From the cell containing the given text, extract its center point as (x, y) coordinate. 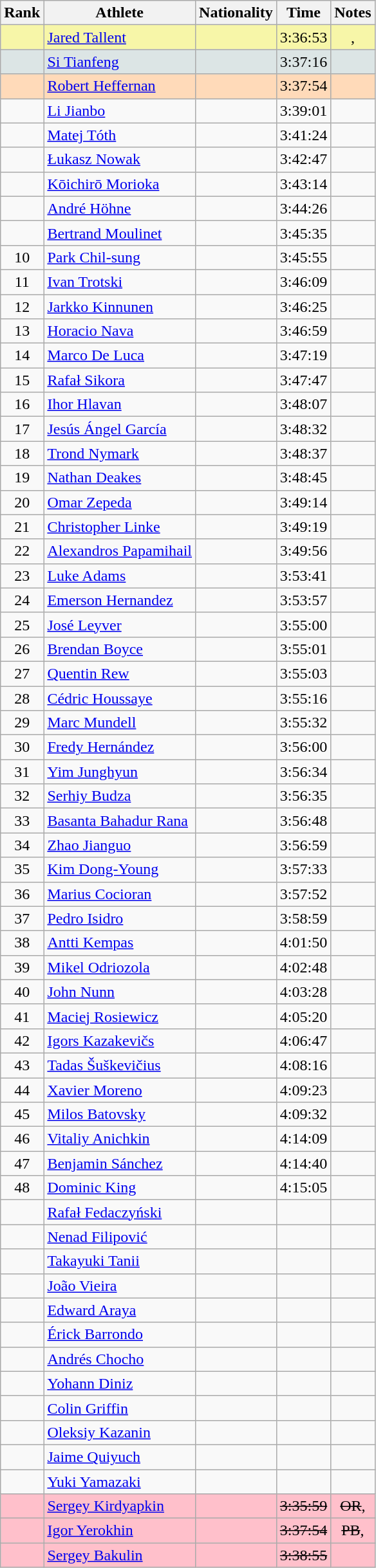
Colin Griffin (120, 1408)
Si Tianfeng (120, 62)
OR, (353, 1506)
48 (22, 1188)
Maciej Rosiewicz (120, 1016)
Dominic King (120, 1188)
Trond Nymark (120, 453)
23 (22, 576)
João Vieira (120, 1286)
Rafał Fedaczyński (120, 1212)
Oleksiy Kazanin (120, 1432)
3:55:00 (303, 624)
3:48:37 (303, 453)
Edward Araya (120, 1310)
, (353, 37)
4:05:20 (303, 1016)
Ihor Hlavan (120, 405)
4:08:16 (303, 1065)
Park Chil-sung (120, 257)
30 (22, 747)
3:38:55 (303, 1555)
3:53:41 (303, 576)
3:55:16 (303, 698)
3:44:26 (303, 208)
Time (303, 13)
Igor Yerokhin (120, 1531)
3:47:47 (303, 380)
Marco De Luca (120, 356)
3:53:57 (303, 600)
47 (22, 1163)
Jaime Quiyuch (120, 1457)
21 (22, 527)
André Höhne (120, 208)
4:06:47 (303, 1041)
3:45:35 (303, 233)
Yim Junghyun (120, 772)
3:49:14 (303, 502)
3:56:59 (303, 845)
46 (22, 1139)
17 (22, 429)
12 (22, 307)
3:48:32 (303, 429)
3:36:53 (303, 37)
3:46:59 (303, 331)
Vitaliy Anichkin (120, 1139)
Kōichirō Morioka (120, 184)
3:46:09 (303, 282)
11 (22, 282)
34 (22, 845)
27 (22, 673)
4:14:40 (303, 1163)
Jarkko Kinnunen (120, 307)
41 (22, 1016)
39 (22, 967)
Igors Kazakevičs (120, 1041)
15 (22, 380)
3:41:24 (303, 135)
3:56:00 (303, 747)
3:57:52 (303, 894)
37 (22, 918)
John Nunn (120, 992)
Notes (353, 13)
Kim Dong-Young (120, 870)
4:09:23 (303, 1090)
Benjamin Sánchez (120, 1163)
3:49:56 (303, 551)
Pedro Isidro (120, 918)
Takayuki Tanii (120, 1261)
3:48:07 (303, 405)
4:14:09 (303, 1139)
22 (22, 551)
28 (22, 698)
3:37:16 (303, 62)
Tadas Šuškevičius (120, 1065)
18 (22, 453)
3:56:34 (303, 772)
Matej Tóth (120, 135)
4:09:32 (303, 1115)
24 (22, 600)
Omar Zepeda (120, 502)
Jesús Ángel García (120, 429)
3:55:03 (303, 673)
Brendan Boyce (120, 649)
Jared Tallent (120, 37)
Robert Heffernan (120, 86)
40 (22, 992)
Łukasz Nowak (120, 160)
14 (22, 356)
4:03:28 (303, 992)
10 (22, 257)
4:02:48 (303, 967)
José Leyver (120, 624)
3:45:55 (303, 257)
31 (22, 772)
36 (22, 894)
13 (22, 331)
29 (22, 723)
26 (22, 649)
Athlete (120, 13)
Milos Batovsky (120, 1115)
4:01:50 (303, 943)
Antti Kempas (120, 943)
Alexandros Papamihail (120, 551)
35 (22, 870)
Nationality (236, 13)
Luke Adams (120, 576)
Nathan Deakes (120, 478)
25 (22, 624)
3:39:01 (303, 111)
3:46:25 (303, 307)
3:47:19 (303, 356)
Zhao Jianguo (120, 845)
19 (22, 478)
Érick Barrondo (120, 1335)
Christopher Linke (120, 527)
Mikel Odriozola (120, 967)
3:55:01 (303, 649)
Marius Cocioran (120, 894)
16 (22, 405)
Yohann Diniz (120, 1383)
3:43:14 (303, 184)
3:55:32 (303, 723)
3:48:45 (303, 478)
Cédric Houssaye (120, 698)
Yuki Yamazaki (120, 1481)
32 (22, 796)
3:35:59 (303, 1506)
33 (22, 821)
Fredy Hernández (120, 747)
3:58:59 (303, 918)
Rank (22, 13)
Xavier Moreno (120, 1090)
Horacio Nava (120, 331)
42 (22, 1041)
43 (22, 1065)
3:56:35 (303, 796)
Emerson Hernandez (120, 600)
Andrés Chocho (120, 1359)
4:15:05 (303, 1188)
3:42:47 (303, 160)
PB, (353, 1531)
45 (22, 1115)
Sergey Kirdyapkin (120, 1506)
Li Jianbo (120, 111)
3:56:48 (303, 821)
Basanta Bahadur Rana (120, 821)
38 (22, 943)
Rafał Sikora (120, 380)
Marc Mundell (120, 723)
Nenad Filipović (120, 1237)
3:57:33 (303, 870)
Sergey Bakulin (120, 1555)
20 (22, 502)
Ivan Trotski (120, 282)
Serhiy Budza (120, 796)
Bertrand Moulinet (120, 233)
Quentin Rew (120, 673)
3:49:19 (303, 527)
44 (22, 1090)
